Return (X, Y) of the center of cell containing provided text 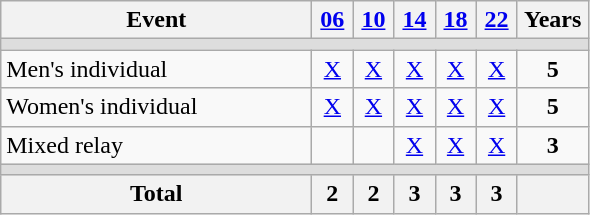
Men's individual (156, 69)
10 (374, 20)
Women's individual (156, 107)
22 (496, 20)
Years (552, 20)
Mixed relay (156, 145)
14 (414, 20)
06 (332, 20)
Event (156, 20)
Total (156, 194)
18 (456, 20)
